Pinpoint the cell where the given text exists, returning its [x, y] midpoint coordinate. 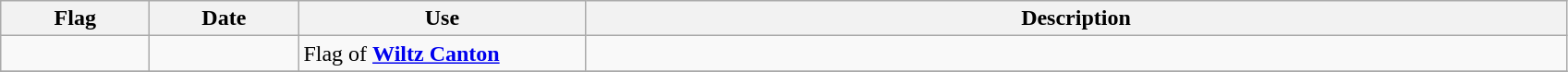
Flag of Wiltz Canton [442, 54]
Flag [76, 18]
Description [1076, 18]
Use [442, 18]
Date [224, 18]
